For the text-containing cell, return its midpoint in (x, y) coordinate format. 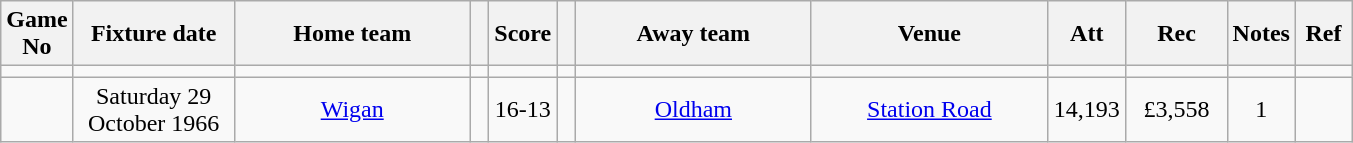
£3,558 (1176, 110)
Ref (1323, 34)
Saturday 29 October 1966 (154, 110)
Notes (1261, 34)
Score (523, 34)
Fixture date (154, 34)
Venue (929, 34)
Att (1086, 34)
Home team (352, 34)
Oldham (693, 110)
Game No (37, 34)
Rec (1176, 34)
Away team (693, 34)
1 (1261, 110)
Station Road (929, 110)
16-13 (523, 110)
Wigan (352, 110)
14,193 (1086, 110)
